Return (X, Y) of the center of cell containing provided text 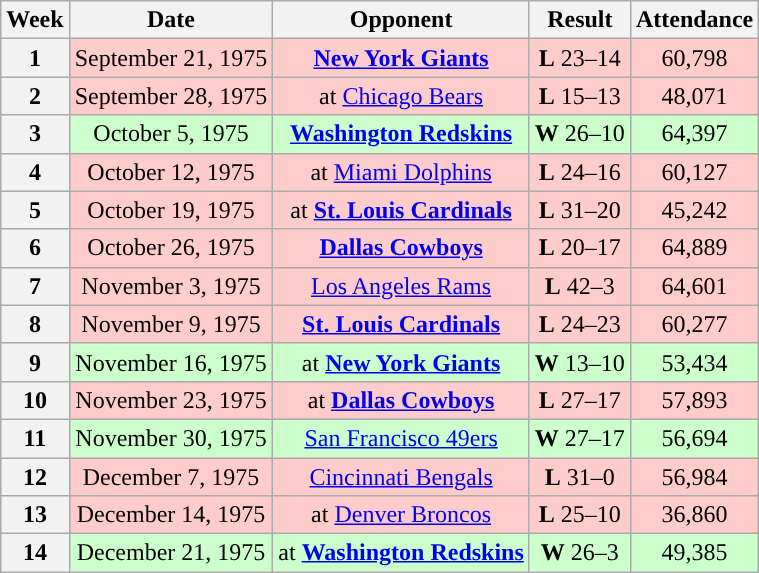
48,071 (694, 96)
L 24–16 (580, 172)
at Dallas Cowboys (401, 400)
60,277 (694, 324)
L 20–17 (580, 248)
56,984 (694, 477)
L 27–17 (580, 400)
Los Angeles Rams (401, 286)
L 42–3 (580, 286)
November 3, 1975 (171, 286)
at Denver Broncos (401, 515)
53,434 (694, 362)
L 31–20 (580, 210)
36,860 (694, 515)
14 (35, 553)
October 26, 1975 (171, 248)
13 (35, 515)
9 (35, 362)
September 28, 1975 (171, 96)
October 19, 1975 (171, 210)
W 26–10 (580, 134)
Dallas Cowboys (401, 248)
at New York Giants (401, 362)
3 (35, 134)
Cincinnati Bengals (401, 477)
L 24–23 (580, 324)
57,893 (694, 400)
December 21, 1975 (171, 553)
September 21, 1975 (171, 58)
12 (35, 477)
November 16, 1975 (171, 362)
St. Louis Cardinals (401, 324)
L 25–10 (580, 515)
at Chicago Bears (401, 96)
San Francisco 49ers (401, 438)
Attendance (694, 20)
10 (35, 400)
November 23, 1975 (171, 400)
October 12, 1975 (171, 172)
Opponent (401, 20)
4 (35, 172)
60,798 (694, 58)
L 23–14 (580, 58)
at St. Louis Cardinals (401, 210)
6 (35, 248)
W 27–17 (580, 438)
1 (35, 58)
November 9, 1975 (171, 324)
45,242 (694, 210)
L 31–0 (580, 477)
Date (171, 20)
2 (35, 96)
64,397 (694, 134)
at Washington Redskins (401, 553)
L 15–13 (580, 96)
5 (35, 210)
7 (35, 286)
8 (35, 324)
W 26–3 (580, 553)
11 (35, 438)
October 5, 1975 (171, 134)
December 7, 1975 (171, 477)
64,601 (694, 286)
49,385 (694, 553)
November 30, 1975 (171, 438)
56,694 (694, 438)
December 14, 1975 (171, 515)
Washington Redskins (401, 134)
60,127 (694, 172)
Result (580, 20)
W 13–10 (580, 362)
64,889 (694, 248)
Week (35, 20)
New York Giants (401, 58)
at Miami Dolphins (401, 172)
